Return the [X, Y] coordinate for the center point of the cell that contains the specified text.  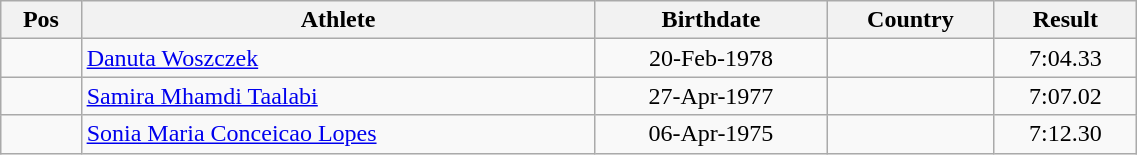
06-Apr-1975 [711, 134]
7:04.33 [1066, 58]
Samira Mhamdi Taalabi [338, 96]
Danuta Woszczek [338, 58]
20-Feb-1978 [711, 58]
Pos [41, 20]
Birthdate [711, 20]
Sonia Maria Conceicao Lopes [338, 134]
Country [910, 20]
27-Apr-1977 [711, 96]
7:07.02 [1066, 96]
Result [1066, 20]
7:12.30 [1066, 134]
Athlete [338, 20]
